Scan for the cell matching the given text and deliver its (x, y) coordinate at center. 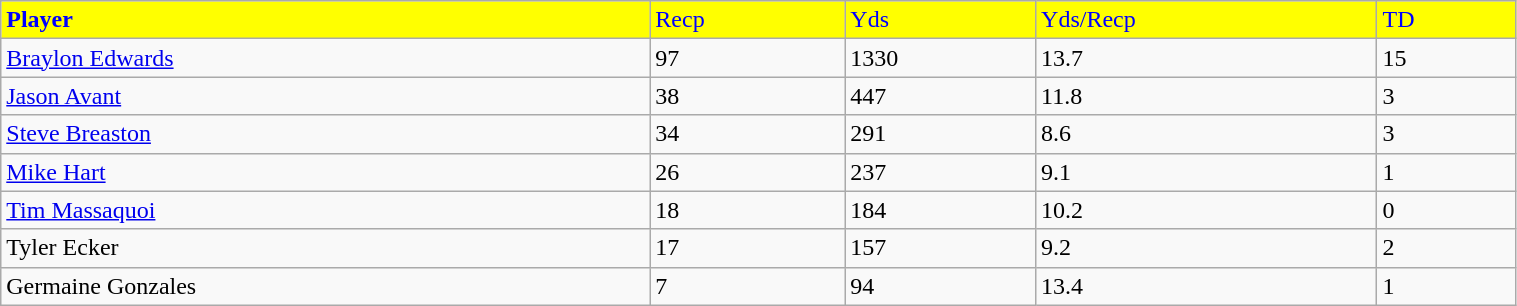
1330 (940, 58)
Player (326, 20)
Recp (748, 20)
13.4 (1206, 286)
Tim Massaquoi (326, 210)
38 (748, 96)
9.2 (1206, 248)
447 (940, 96)
Steve Breaston (326, 134)
8.6 (1206, 134)
Jason Avant (326, 96)
Yds/Recp (1206, 20)
94 (940, 286)
TD (1446, 20)
157 (940, 248)
9.1 (1206, 172)
34 (748, 134)
18 (748, 210)
0 (1446, 210)
2 (1446, 248)
Braylon Edwards (326, 58)
291 (940, 134)
237 (940, 172)
184 (940, 210)
Tyler Ecker (326, 248)
15 (1446, 58)
10.2 (1206, 210)
Yds (940, 20)
7 (748, 286)
Mike Hart (326, 172)
11.8 (1206, 96)
97 (748, 58)
17 (748, 248)
13.7 (1206, 58)
Germaine Gonzales (326, 286)
26 (748, 172)
